For the text-containing cell, return its midpoint in [x, y] coordinate format. 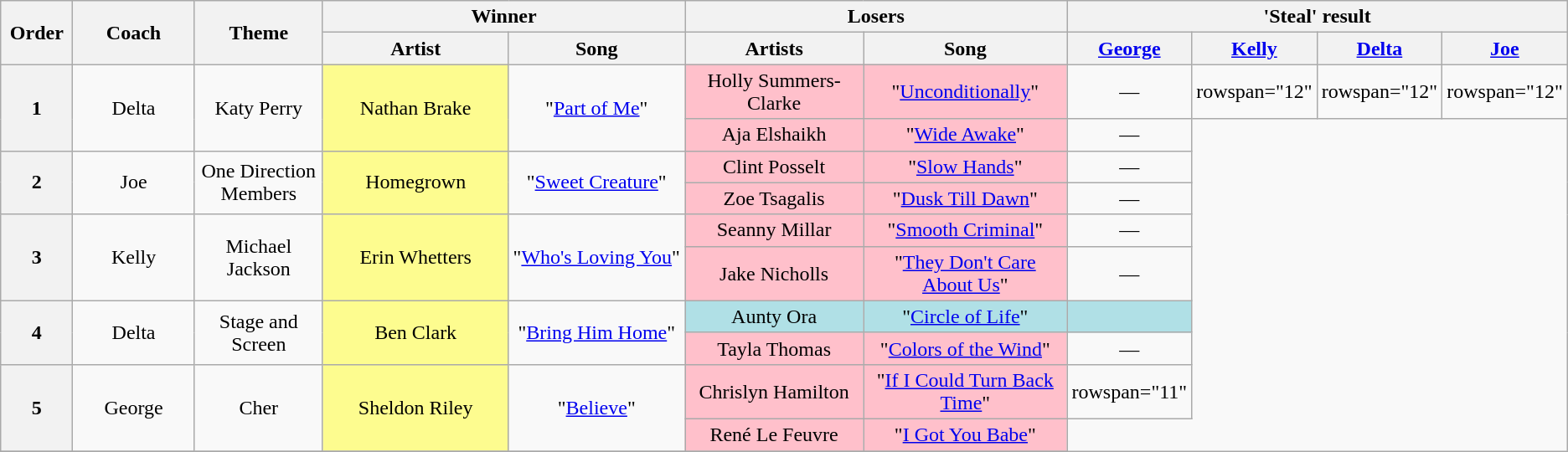
"Wide Awake" [965, 135]
Zoe Tsagalis [774, 198]
Sheldon Riley [415, 407]
Cher [258, 407]
Katy Perry [258, 107]
"If I Could Turn Back Time" [965, 392]
Stage and Screen [258, 332]
Losers [876, 17]
1 [37, 107]
Holly Summers-Clarke [774, 92]
Homegrown [415, 182]
Order [37, 33]
Michael Jackson [258, 258]
"Sweet Creature" [596, 182]
"I Got You Babe" [965, 434]
rowspan="11" [1129, 392]
"Who's Loving You" [596, 258]
"Unconditionally" [965, 92]
One Direction Members [258, 182]
Erin Whetters [415, 258]
'Steal' result [1317, 17]
Jake Nicholls [774, 273]
Tayla Thomas [774, 348]
"Slow Hands" [965, 167]
Coach [134, 33]
"Bring Him Home" [596, 332]
Artist [415, 49]
Nathan Brake [415, 107]
Clint Posselt [774, 167]
Artists [774, 49]
2 [37, 182]
Aunty Ora [774, 316]
5 [37, 407]
"Part of Me" [596, 107]
"Dusk Till Dawn" [965, 198]
Ben Clark [415, 332]
"Circle of Life" [965, 316]
Theme [258, 33]
Aja Elshaikh [774, 135]
3 [37, 258]
Winner [503, 17]
"Believe" [596, 407]
Seanny Millar [774, 230]
René Le Feuvre [774, 434]
4 [37, 332]
"Smooth Criminal" [965, 230]
"Colors of the Wind" [965, 348]
"They Don't Care About Us" [965, 273]
Chrislyn Hamilton [774, 392]
